From the cell containing the given text, extract its center point as [X, Y] coordinate. 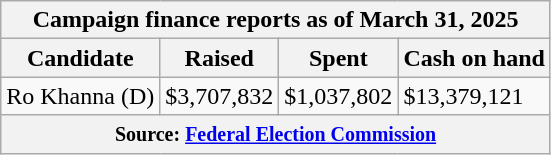
$1,037,802 [338, 96]
Candidate [80, 58]
Campaign finance reports as of March 31, 2025 [276, 20]
Spent [338, 58]
Cash on hand [474, 58]
$3,707,832 [220, 96]
Ro Khanna (D) [80, 96]
Source: Federal Election Commission [276, 134]
Raised [220, 58]
$13,379,121 [474, 96]
